Identify which cell holds the provided text, then report its [X, Y] central coordinate. 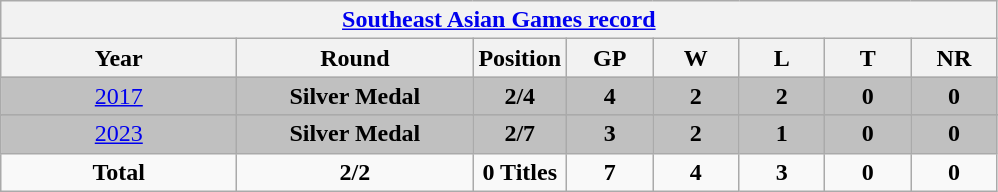
Position [520, 58]
7 [610, 172]
2017 [119, 96]
Year [119, 58]
Southeast Asian Games record [499, 20]
Round [355, 58]
T [868, 58]
NR [954, 58]
GP [610, 58]
W [696, 58]
Total [119, 172]
2/4 [520, 96]
L [782, 58]
2/7 [520, 134]
0 Titles [520, 172]
1 [782, 134]
2/2 [355, 172]
2023 [119, 134]
